Find where the given text appears and provide that cell's center as (X, Y) coordinate. 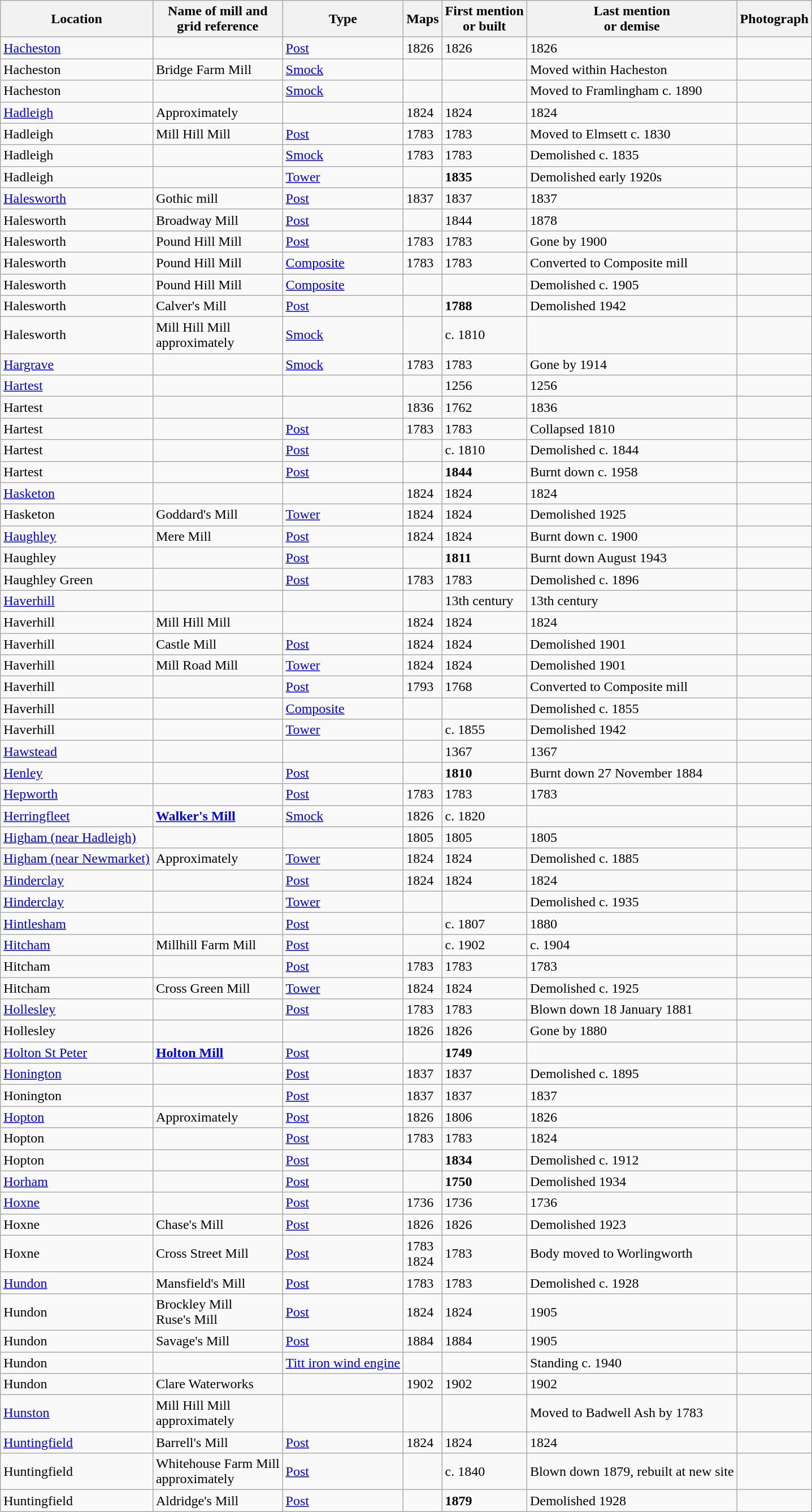
1810 (484, 773)
17831824 (423, 1253)
1880 (632, 923)
c. 1840 (484, 1471)
Demolished c. 1928 (632, 1283)
Cross Green Mill (218, 988)
Walker's Mill (218, 816)
Photograph (774, 19)
1879 (484, 1501)
c. 1807 (484, 923)
1762 (484, 407)
1878 (632, 220)
Calver's Mill (218, 306)
Burnt down c. 1958 (632, 472)
Holton Mill (218, 1053)
Blown down 1879, rebuilt at new site (632, 1471)
Demolished c. 1895 (632, 1074)
Aldridge's Mill (218, 1501)
Body moved to Worlingworth (632, 1253)
Maps (423, 19)
c. 1904 (632, 945)
Demolished 1928 (632, 1501)
1750 (484, 1181)
Last mention or demise (632, 19)
1834 (484, 1160)
Standing c. 1940 (632, 1362)
Demolished c. 1925 (632, 988)
Burnt down 27 November 1884 (632, 773)
Clare Waterworks (218, 1384)
Higham (near Newmarket) (77, 859)
Horham (77, 1181)
Burnt down August 1943 (632, 558)
Location (77, 19)
1835 (484, 177)
c. 1820 (484, 816)
Moved to Badwell Ash by 1783 (632, 1414)
Herringfleet (77, 816)
Hintlesham (77, 923)
Bridge Farm Mill (218, 69)
Gothic mill (218, 198)
Mansfield's Mill (218, 1283)
Millhill Farm Mill (218, 945)
Titt iron wind engine (343, 1362)
Type (343, 19)
Moved to Framlingham c. 1890 (632, 91)
1768 (484, 687)
Demolished c. 1905 (632, 284)
1788 (484, 306)
Barrell's Mill (218, 1443)
Gone by 1900 (632, 241)
1806 (484, 1117)
Chase's Mill (218, 1224)
Broadway Mill (218, 220)
Mill Road Mill (218, 666)
Hunston (77, 1414)
Goddard's Mill (218, 515)
Hargrave (77, 364)
First mentionor built (484, 19)
Moved to Elmsett c. 1830 (632, 134)
Gone by 1914 (632, 364)
Burnt down c. 1900 (632, 536)
Name of mill andgrid reference (218, 19)
Demolished c. 1835 (632, 155)
Brockley MillRuse's Mill (218, 1312)
Demolished 1923 (632, 1224)
Blown down 18 January 1881 (632, 1010)
Demolished 1925 (632, 515)
Whitehouse Farm Millapproximately (218, 1471)
c. 1855 (484, 730)
Gone by 1880 (632, 1031)
c. 1902 (484, 945)
1811 (484, 558)
Demolished c. 1885 (632, 859)
Demolished c. 1896 (632, 579)
Henley (77, 773)
Higham (near Hadleigh) (77, 837)
1749 (484, 1053)
Hawstead (77, 751)
Demolished early 1920s (632, 177)
Moved within Hacheston (632, 69)
1793 (423, 687)
Cross Street Mill (218, 1253)
Demolished c. 1855 (632, 709)
Demolished c. 1912 (632, 1160)
Demolished c. 1844 (632, 450)
Holton St Peter (77, 1053)
Castle Mill (218, 644)
Mere Mill (218, 536)
Hepworth (77, 794)
Demolished c. 1935 (632, 902)
Haughley Green (77, 579)
Demolished 1934 (632, 1181)
Collapsed 1810 (632, 429)
Savage's Mill (218, 1341)
